Extract the [X, Y] coordinate from the center of the cell holding the provided text.  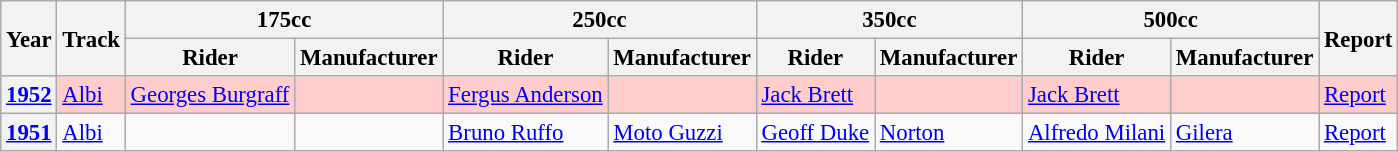
Track [91, 38]
Moto Guzzi [682, 133]
Bruno Ruffo [526, 133]
350cc [889, 20]
Norton [948, 133]
1952 [29, 95]
1951 [29, 133]
175cc [284, 20]
500cc [1171, 20]
Geoff Duke [815, 133]
250cc [600, 20]
Fergus Anderson [526, 95]
Alfredo Milani [1097, 133]
Year [29, 38]
Georges Burgraff [210, 95]
Gilera [1244, 133]
